Extract the (X, Y) coordinate from the center of the cell holding the provided text.  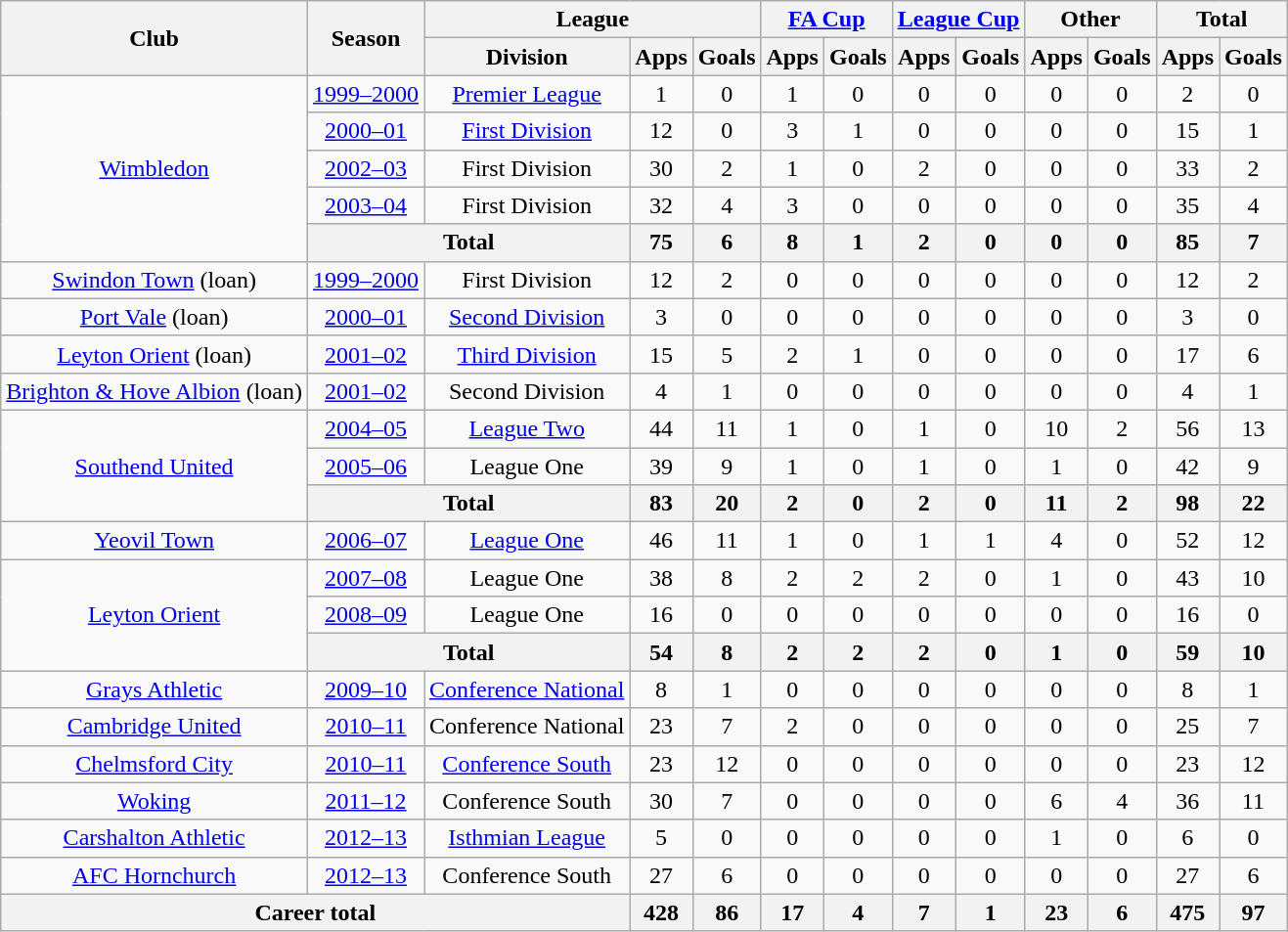
2007–08 (366, 578)
Isthmian League (527, 838)
Port Vale (loan) (155, 317)
Grays Athletic (155, 689)
AFC Hornchurch (155, 875)
2004–05 (366, 428)
Premier League (527, 94)
97 (1254, 912)
86 (727, 912)
46 (661, 541)
2006–07 (366, 541)
52 (1187, 541)
2003–04 (366, 205)
Yeovil Town (155, 541)
Third Division (527, 354)
36 (1187, 801)
75 (661, 243)
Swindon Town (loan) (155, 280)
League Cup (958, 20)
League (593, 20)
13 (1254, 428)
85 (1187, 243)
43 (1187, 578)
Cambridge United (155, 727)
25 (1187, 727)
Carshalton Athletic (155, 838)
33 (1187, 168)
56 (1187, 428)
Other (1090, 20)
League Two (527, 428)
428 (661, 912)
Woking (155, 801)
22 (1254, 504)
38 (661, 578)
98 (1187, 504)
Club (155, 38)
475 (1187, 912)
59 (1187, 652)
Division (527, 57)
Wimbledon (155, 168)
83 (661, 504)
42 (1187, 466)
Season (366, 38)
35 (1187, 205)
FA Cup (826, 20)
Leyton Orient (155, 615)
39 (661, 466)
2005–06 (366, 466)
Brighton & Hove Albion (loan) (155, 391)
44 (661, 428)
Chelmsford City (155, 764)
2009–10 (366, 689)
2002–03 (366, 168)
Southend United (155, 466)
2008–09 (366, 615)
Career total (315, 912)
2011–12 (366, 801)
Leyton Orient (loan) (155, 354)
20 (727, 504)
32 (661, 205)
54 (661, 652)
